Return the [x, y] coordinate for the center point of the cell that contains the specified text.  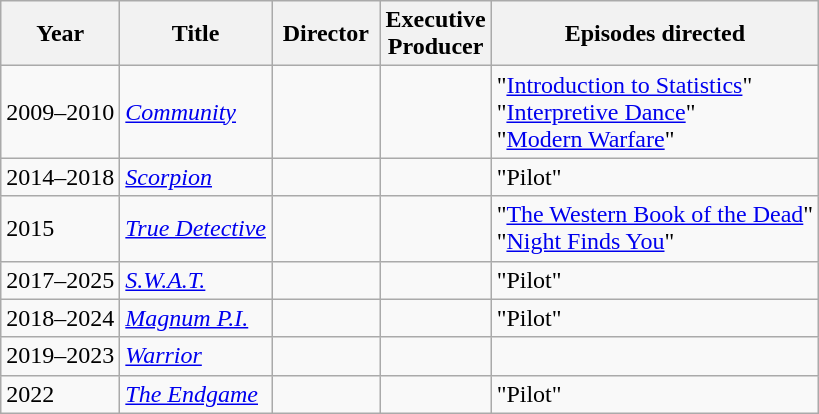
"Introduction to Statistics""Interpretive Dance""Modern Warfare" [655, 112]
2017–2025 [60, 280]
Warrior [196, 356]
Episodes directed [655, 34]
2019–2023 [60, 356]
2015 [60, 228]
Year [60, 34]
Director [326, 34]
2022 [60, 394]
Community [196, 112]
The Endgame [196, 394]
Scorpion [196, 177]
2014–2018 [60, 177]
S.W.A.T. [196, 280]
ExecutiveProducer [436, 34]
True Detective [196, 228]
2018–2024 [60, 318]
2009–2010 [60, 112]
Magnum P.I. [196, 318]
Title [196, 34]
"The Western Book of the Dead""Night Finds You" [655, 228]
